Pinpoint the cell where the given text exists, returning its (x, y) midpoint coordinate. 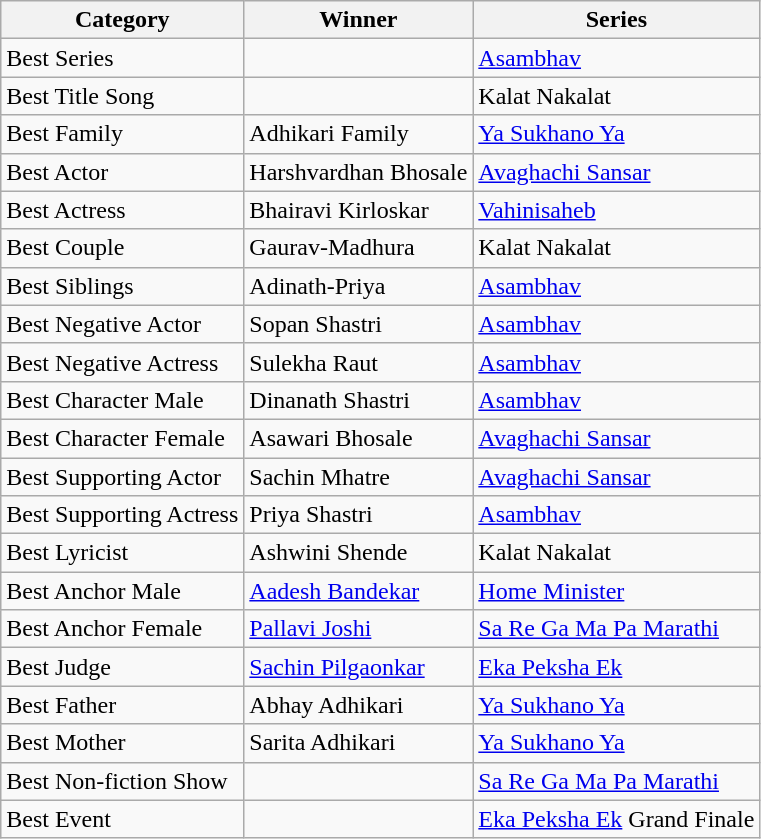
Best Actress (122, 210)
Aadesh Bandekar (358, 591)
Series (616, 20)
Sulekha Raut (358, 362)
Winner (358, 20)
Home Minister (616, 591)
Best Negative Actress (122, 362)
Asawari Bhosale (358, 438)
Best Title Song (122, 96)
Best Supporting Actress (122, 515)
Best Family (122, 134)
Sarita Adhikari (358, 743)
Sachin Mhatre (358, 477)
Harshvardhan Bhosale (358, 172)
Adhikari Family (358, 134)
Best Father (122, 705)
Best Judge (122, 667)
Best Mother (122, 743)
Best Anchor Female (122, 629)
Best Character Male (122, 400)
Abhay Adhikari (358, 705)
Category (122, 20)
Best Negative Actor (122, 324)
Best Supporting Actor (122, 477)
Sopan Shastri (358, 324)
Best Non-fiction Show (122, 781)
Priya Shastri (358, 515)
Gaurav-Madhura (358, 248)
Ashwini Shende (358, 553)
Dinanath Shastri (358, 400)
Eka Peksha Ek Grand Finale (616, 819)
Best Actor (122, 172)
Best Anchor Male (122, 591)
Sachin Pilgaonkar (358, 667)
Bhairavi Kirloskar (358, 210)
Best Character Female (122, 438)
Vahinisaheb (616, 210)
Best Lyricist (122, 553)
Best Series (122, 58)
Adinath-Priya (358, 286)
Best Couple (122, 248)
Eka Peksha Ek (616, 667)
Best Event (122, 819)
Best Siblings (122, 286)
Pallavi Joshi (358, 629)
